Search for the cell housing the specified text and yield its (x, y) center coordinate. 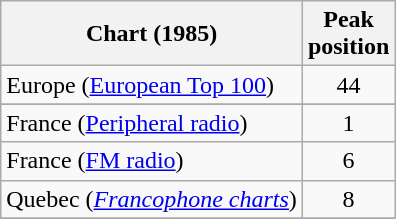
1 (348, 123)
Chart (1985) (152, 34)
Quebec (Francophone charts) (152, 199)
France (FM radio) (152, 161)
Peakposition (348, 34)
8 (348, 199)
France (Peripheral radio) (152, 123)
6 (348, 161)
44 (348, 85)
Europe (European Top 100) (152, 85)
